Scan for the cell matching the given text and deliver its [x, y] coordinate at center. 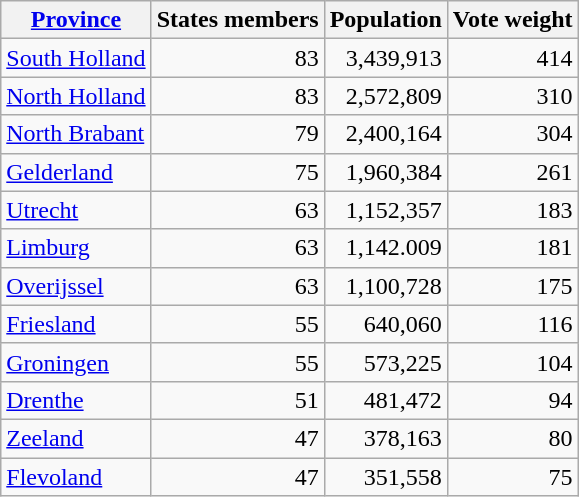
Zeeland [76, 438]
Utrecht [76, 210]
640,060 [386, 324]
Drenthe [76, 400]
1,960,384 [386, 172]
South Holland [76, 58]
1,142.009 [386, 248]
310 [512, 96]
414 [512, 58]
261 [512, 172]
80 [512, 438]
Overijssel [76, 286]
States members [238, 20]
Vote weight [512, 20]
1,100,728 [386, 286]
181 [512, 248]
Population [386, 20]
2,400,164 [386, 134]
183 [512, 210]
2,572,809 [386, 96]
3,439,913 [386, 58]
573,225 [386, 362]
Friesland [76, 324]
51 [238, 400]
North Brabant [76, 134]
North Holland [76, 96]
79 [238, 134]
Limburg [76, 248]
351,558 [386, 477]
Province [76, 20]
304 [512, 134]
1,152,357 [386, 210]
116 [512, 324]
Flevoland [76, 477]
104 [512, 362]
378,163 [386, 438]
Groningen [76, 362]
481,472 [386, 400]
Gelderland [76, 172]
175 [512, 286]
94 [512, 400]
